Return (x, y) of the center of cell containing provided text 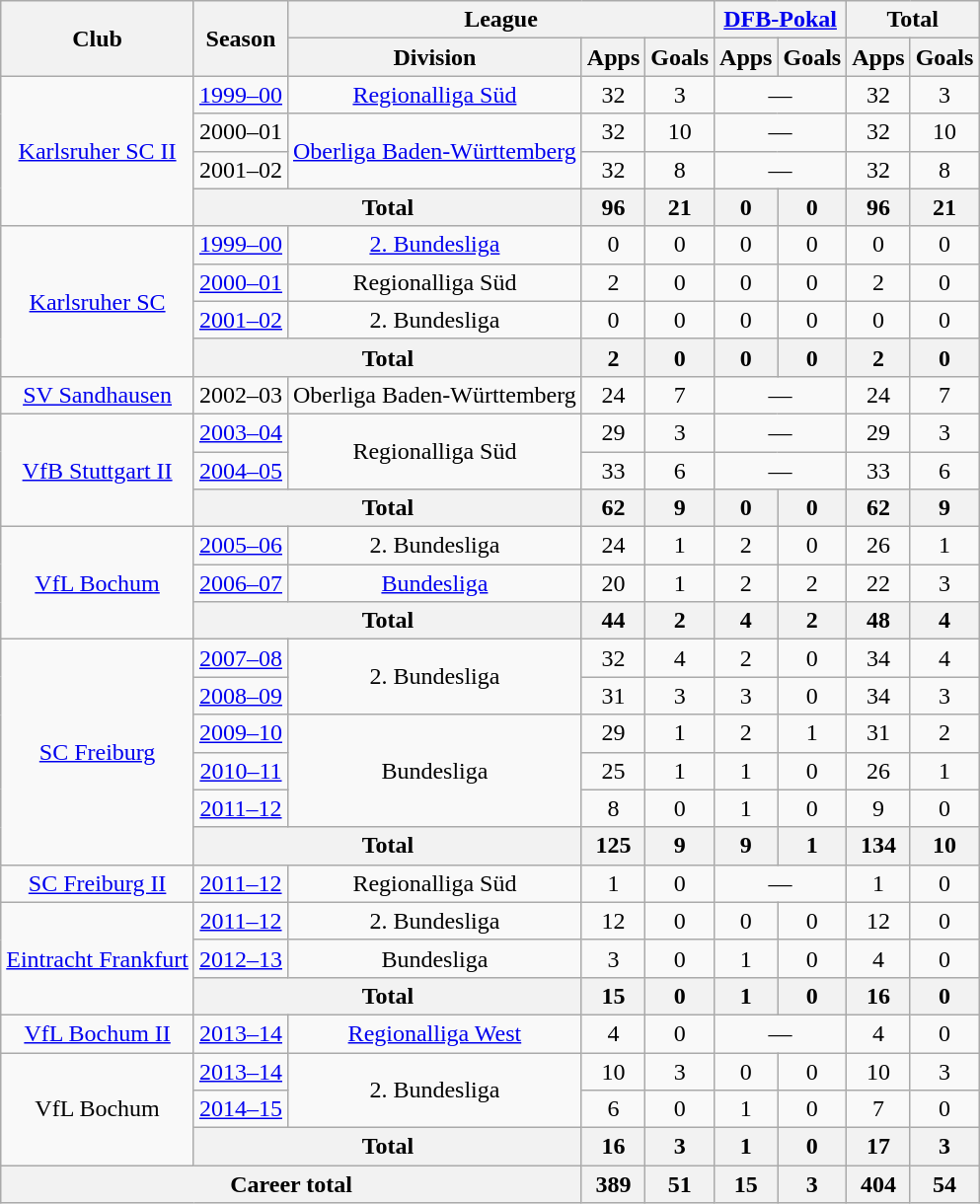
2003–04 (241, 432)
Division (434, 57)
Karlsruher SC (98, 301)
389 (613, 1184)
2006–07 (241, 583)
DFB-Pokal (781, 20)
SC Freiburg II (98, 883)
SV Sandhausen (98, 395)
44 (613, 621)
125 (613, 846)
Club (98, 38)
SC Freiburg (98, 752)
2004–05 (241, 471)
2005–06 (241, 546)
Eintracht Frankfurt (98, 958)
Regionalliga West (434, 1033)
134 (878, 846)
17 (878, 1147)
54 (944, 1184)
2010–11 (241, 771)
2009–10 (241, 733)
22 (878, 583)
VfB Stuttgart II (98, 470)
Karlsruher SC II (98, 151)
404 (878, 1184)
Season (241, 38)
25 (613, 771)
2002–03 (241, 395)
2007–08 (241, 658)
20 (613, 583)
51 (680, 1184)
VfL Bochum II (98, 1033)
League (500, 20)
48 (878, 621)
Career total (292, 1184)
2014–15 (241, 1109)
2008–09 (241, 696)
2012–13 (241, 958)
